Extract the [x, y] coordinate from the center of the cell holding the provided text.  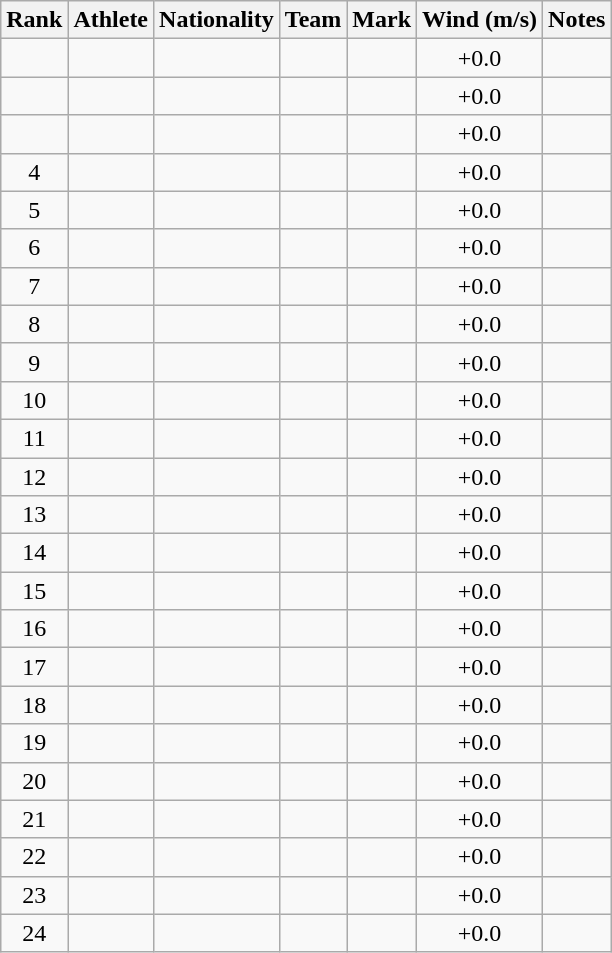
14 [34, 553]
Notes [577, 20]
9 [34, 362]
18 [34, 705]
Nationality [217, 20]
Rank [34, 20]
15 [34, 591]
17 [34, 667]
22 [34, 857]
10 [34, 400]
24 [34, 933]
23 [34, 895]
7 [34, 286]
8 [34, 324]
5 [34, 210]
Mark [382, 20]
6 [34, 248]
19 [34, 743]
Athlete [111, 20]
11 [34, 438]
13 [34, 515]
4 [34, 172]
Team [313, 20]
16 [34, 629]
Wind (m/s) [480, 20]
21 [34, 819]
12 [34, 477]
20 [34, 781]
